Return (X, Y) of the center of cell containing provided text 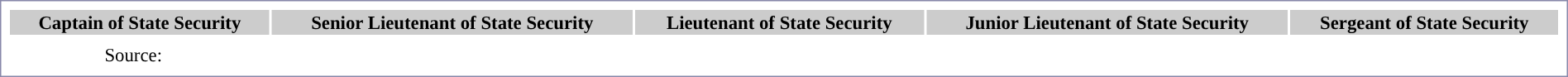
Source: (133, 55)
Senior Lieutenant of State Security (452, 22)
Captain of State Security (140, 22)
Lieutenant of State Security (779, 22)
Sergeant of State Security (1424, 22)
Junior Lieutenant of State Security (1107, 22)
